Identify which cell holds the provided text, then report its (X, Y) central coordinate. 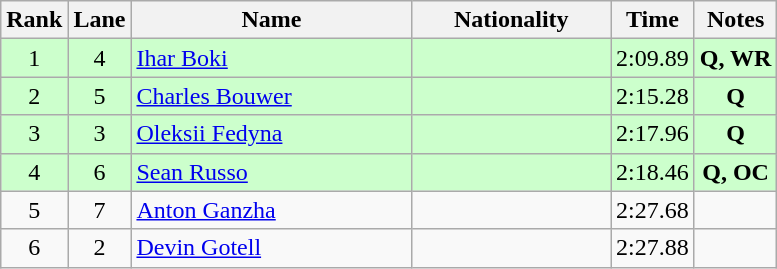
2:15.28 (653, 96)
Lane (100, 20)
Oleksii Fedyna (272, 134)
2:17.96 (653, 134)
1 (34, 58)
Time (653, 20)
2:18.46 (653, 172)
2:27.68 (653, 210)
7 (100, 210)
Notes (736, 20)
Sean Russo (272, 172)
2:09.89 (653, 58)
Ihar Boki (272, 58)
Charles Bouwer (272, 96)
Devin Gotell (272, 248)
Q, OC (736, 172)
2:27.88 (653, 248)
Nationality (512, 20)
Name (272, 20)
Anton Ganzha (272, 210)
Q, WR (736, 58)
Rank (34, 20)
